Capture the cell that displays the provided text and extract its [x, y] central coordinate. 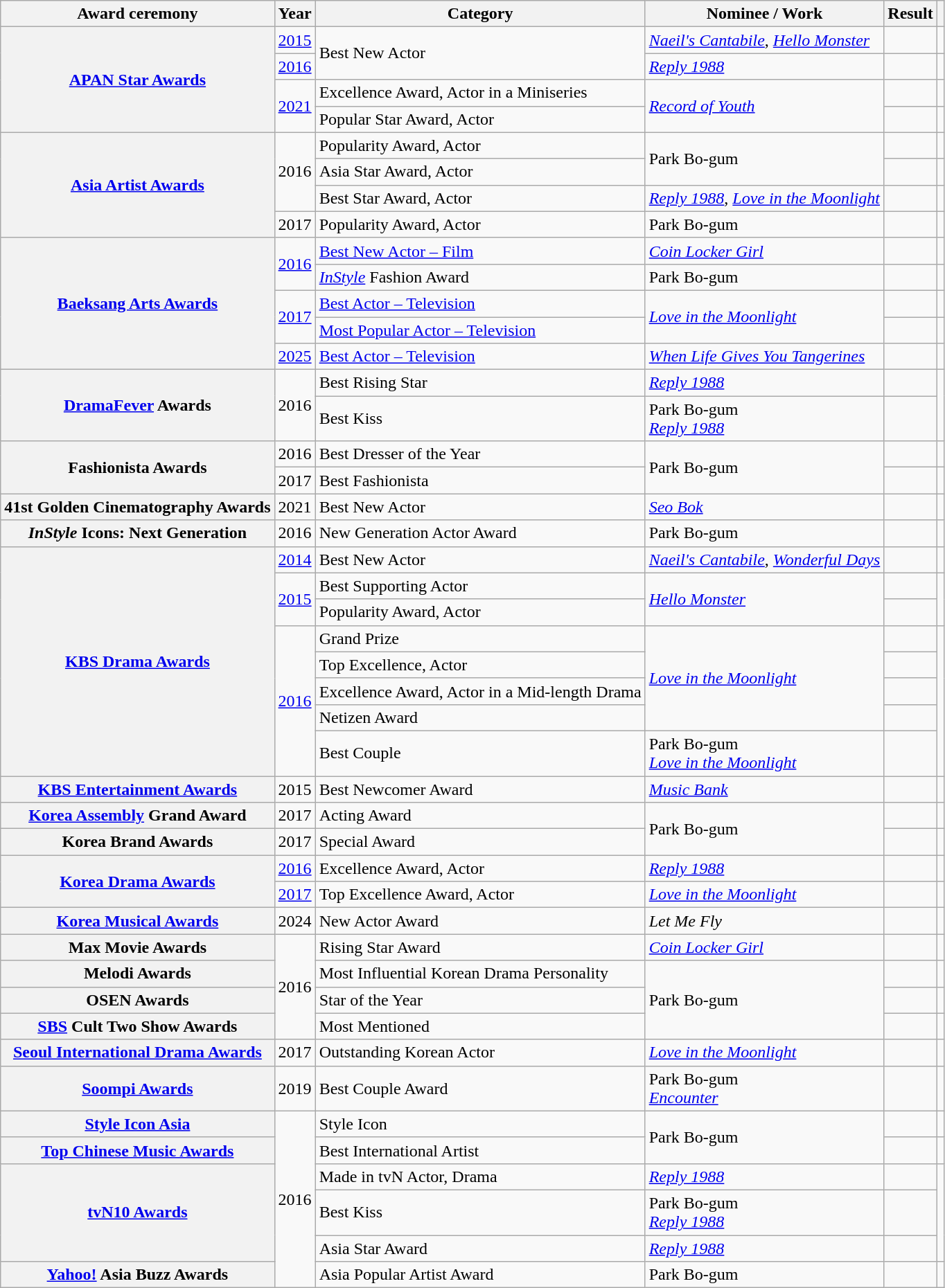
Naeil's Cantabile, Wonderful Days [765, 560]
Outstanding Korean Actor [480, 1053]
Seoul International Drama Awards [137, 1053]
Best Couple [480, 753]
Soompi Awards [137, 1089]
OSEN Awards [137, 1000]
Best International Artist [480, 1150]
Award ceremony [137, 14]
DramaFever Awards [137, 406]
tvN10 Awards [137, 1212]
Style Icon [480, 1124]
Asia Artist Awards [137, 185]
2025 [295, 357]
Best New Actor – Film [480, 251]
Hello Monster [765, 599]
KBS Entertainment Awards [137, 789]
Best Star Award, Actor [480, 198]
Best Newcomer Award [480, 789]
Yahoo! Asia Buzz Awards [137, 1275]
Most Mentioned [480, 1026]
Excellence Award, Actor in a Mid-length Drama [480, 691]
Nominee / Work [765, 14]
Best Rising Star [480, 383]
Korea Drama Awards [137, 882]
Top Excellence Award, Actor [480, 895]
Let Me Fly [765, 921]
Park Bo-gum Encounter [765, 1089]
Music Bank [765, 789]
Top Excellence, Actor [480, 665]
Made in tvN Actor, Drama [480, 1177]
Category [480, 14]
Most Popular Actor – Television [480, 330]
Special Award [480, 842]
2024 [295, 921]
Reply 1988, Love in the Moonlight [765, 198]
Naeil's Cantabile, Hello Monster [765, 40]
Best Fashionista [480, 481]
Grand Prize [480, 638]
APAN Star Awards [137, 80]
Best Couple Award [480, 1089]
Best Supporting Actor [480, 586]
Korea Assembly Grand Award [137, 816]
Most Influential Korean Drama Personality [480, 974]
Korea Brand Awards [137, 842]
SBS Cult Two Show Awards [137, 1026]
When Life Gives You Tangerines [765, 357]
InStyle Fashion Award [480, 277]
Excellence Award, Actor [480, 868]
New Generation Actor Award [480, 533]
KBS Drama Awards [137, 661]
Park Bo-gum Love in the Moonlight [765, 753]
Korea Musical Awards [137, 921]
Top Chinese Music Awards [137, 1150]
Seo Bok [765, 507]
Netizen Award [480, 717]
Max Movie Awards [137, 947]
Asia Star Award [480, 1249]
41st Golden Cinematography Awards [137, 507]
Year [295, 14]
Asia Popular Artist Award [480, 1275]
2019 [295, 1089]
Popular Star Award, Actor [480, 119]
Excellence Award, Actor in a Miniseries [480, 93]
New Actor Award [480, 921]
Melodi Awards [137, 974]
Best Dresser of the Year [480, 454]
Style Icon Asia [137, 1124]
Asia Star Award, Actor [480, 172]
Acting Award [480, 816]
Rising Star Award [480, 947]
Star of the Year [480, 1000]
InStyle Icons: Next Generation [137, 533]
Result [910, 14]
Baeksang Arts Awards [137, 303]
Record of Youth [765, 106]
2014 [295, 560]
Fashionista Awards [137, 467]
